Scan for the cell matching the given text and deliver its (x, y) coordinate at center. 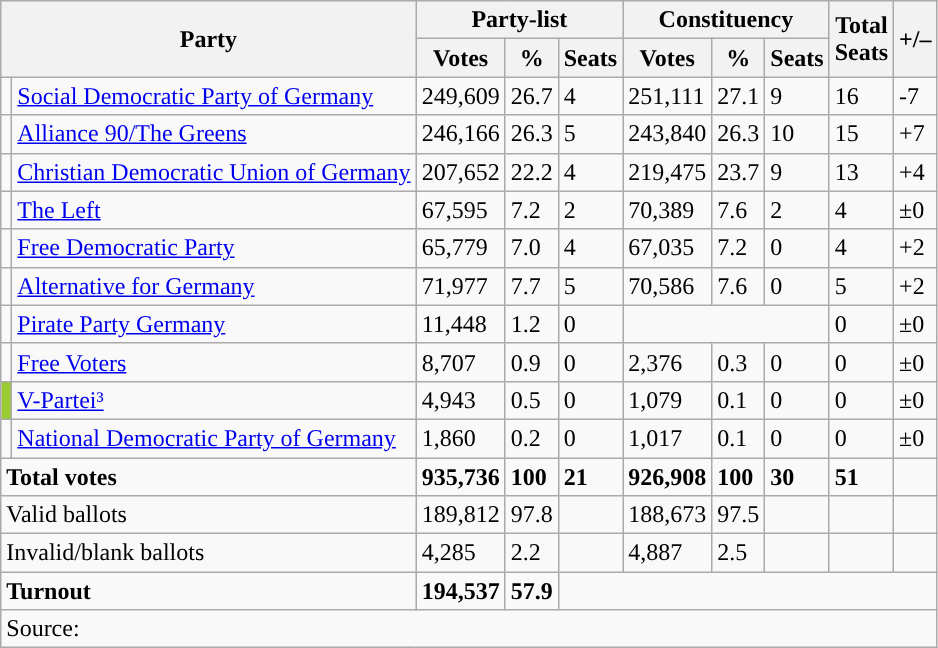
23.7 (738, 172)
926,908 (668, 477)
-7 (916, 96)
15 (861, 134)
Total votes (208, 477)
188,673 (668, 515)
70,586 (668, 286)
V-Partei³ (214, 400)
27.1 (738, 96)
935,736 (460, 477)
67,035 (668, 248)
8,707 (460, 362)
219,475 (668, 172)
Valid ballots (208, 515)
Alternative for Germany (214, 286)
+4 (916, 172)
26.7 (532, 96)
22.2 (532, 172)
0.3 (738, 362)
+/– (916, 39)
21 (590, 477)
67,595 (460, 210)
11,448 (460, 324)
Social Democratic Party of Germany (214, 96)
1,860 (460, 438)
Pirate Party Germany (214, 324)
1,017 (668, 438)
246,166 (460, 134)
TotalSeats (861, 39)
51 (861, 477)
189,812 (460, 515)
70,389 (668, 210)
Party (208, 39)
2,376 (668, 362)
13 (861, 172)
65,779 (460, 248)
Invalid/blank ballots (208, 553)
251,111 (668, 96)
7.7 (532, 286)
+7 (916, 134)
Party-list (520, 20)
4,285 (460, 553)
Free Democratic Party (214, 248)
10 (797, 134)
1.2 (532, 324)
207,652 (460, 172)
243,840 (668, 134)
4,887 (668, 553)
Turnout (208, 591)
The Left (214, 210)
1,079 (668, 400)
0.5 (532, 400)
Free Voters (214, 362)
249,609 (460, 96)
National Democratic Party of Germany (214, 438)
2.2 (532, 553)
97.5 (738, 515)
Source: (469, 629)
0.9 (532, 362)
7.0 (532, 248)
71,977 (460, 286)
4,943 (460, 400)
Alliance 90/The Greens (214, 134)
194,537 (460, 591)
16 (861, 96)
0.2 (532, 438)
2.5 (738, 553)
57.9 (532, 591)
97.8 (532, 515)
Christian Democratic Union of Germany (214, 172)
30 (797, 477)
Constituency (726, 20)
